Search for the cell housing the specified text and yield its [X, Y] center coordinate. 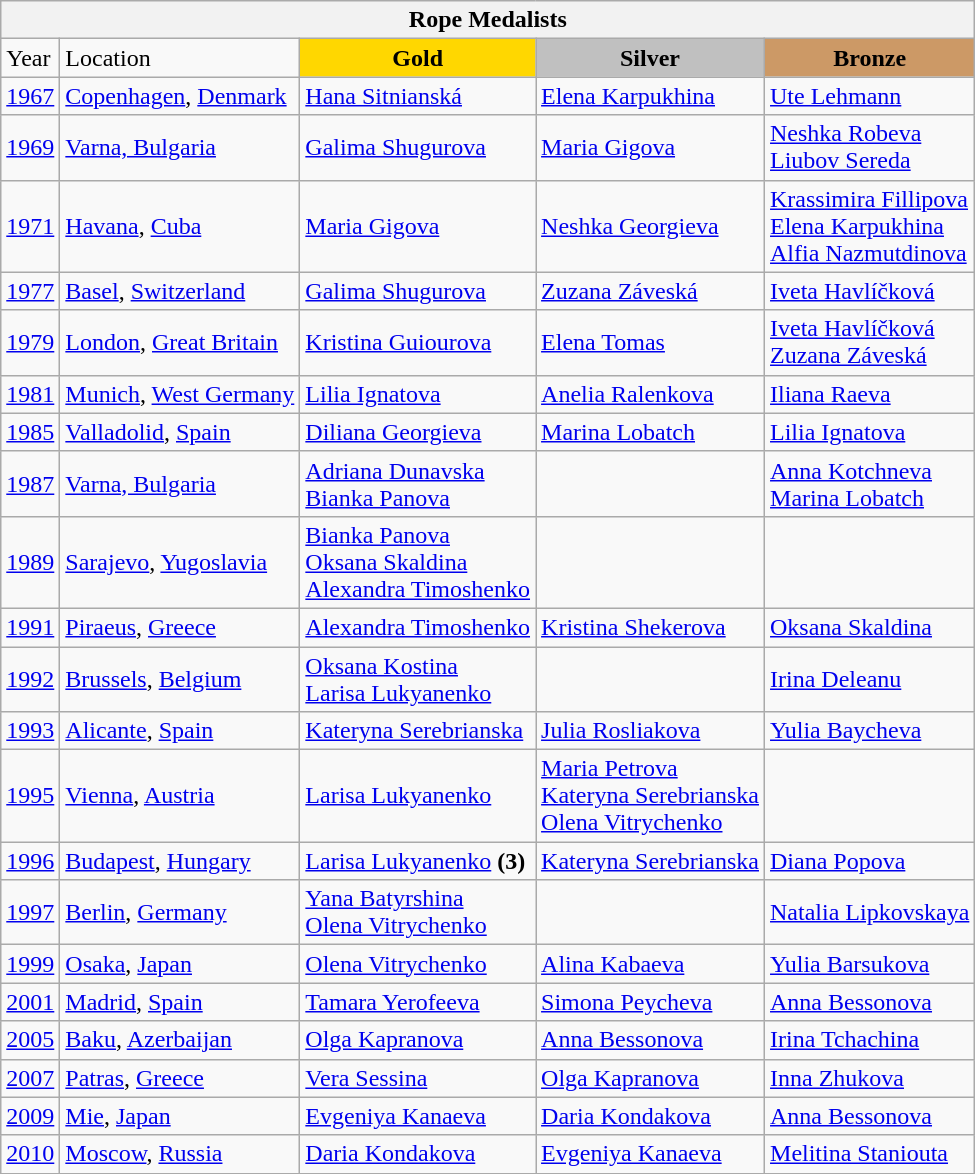
Kristina Guiourova [418, 342]
1981 [30, 394]
1993 [30, 731]
Neshka Georgieva [650, 226]
Piraeus, Greece [180, 627]
Yulia Barsukova [870, 964]
Brussels, Belgium [180, 678]
Mie, Japan [180, 1116]
Iveta Havlíčková [870, 291]
1977 [30, 291]
Kristina Shekerova [650, 627]
Melitina Staniouta [870, 1154]
Zuzana Záveská [650, 291]
Tamara Yerofeeva [418, 1002]
2010 [30, 1154]
Olena Vitrychenko [418, 964]
Julia Rosliakova [650, 731]
Vera Sessina [418, 1078]
Basel, Switzerland [180, 291]
Simona Peycheva [650, 1002]
Havana, Cuba [180, 226]
Moscow, Russia [180, 1154]
2001 [30, 1002]
Neshka Robeva Liubov Sereda [870, 148]
Oksana Skaldina [870, 627]
Vienna, Austria [180, 796]
Irina Tchachina [870, 1040]
2007 [30, 1078]
1991 [30, 627]
Iveta Havlíčková Zuzana Záveská [870, 342]
Elena Karpukhina [650, 96]
Natalia Lipkovskaya [870, 912]
Budapest, Hungary [180, 861]
Diliana Georgieva [418, 432]
Yulia Baycheva [870, 731]
Elena Tomas [650, 342]
Location [180, 58]
1989 [30, 562]
Krassimira Fillipova Elena Karpukhina Alfia Nazmutdinova [870, 226]
Copenhagen, Denmark [180, 96]
Inna Zhukova [870, 1078]
Osaka, Japan [180, 964]
1971 [30, 226]
Alina Kabaeva [650, 964]
1979 [30, 342]
1992 [30, 678]
Valladolid, Spain [180, 432]
1997 [30, 912]
1996 [30, 861]
Yana Batyrshina Olena Vitrychenko [418, 912]
Gold [418, 58]
Adriana Dunavska Bianka Panova [418, 484]
Diana Popova [870, 861]
London, Great Britain [180, 342]
Rope Medalists [488, 20]
Oksana Kostina Larisa Lukyanenko [418, 678]
Iliana Raeva [870, 394]
Marina Lobatch [650, 432]
Larisa Lukyanenko [418, 796]
Silver [650, 58]
2005 [30, 1040]
Hana Sitnianská [418, 96]
1969 [30, 148]
Anelia Ralenkova [650, 394]
Bianka Panova Oksana Skaldina Alexandra Timoshenko [418, 562]
Larisa Lukyanenko (3) [418, 861]
1999 [30, 964]
Ute Lehmann [870, 96]
1985 [30, 432]
Sarajevo, Yugoslavia [180, 562]
Alicante, Spain [180, 731]
Madrid, Spain [180, 1002]
Anna Kotchneva Marina Lobatch [870, 484]
Baku, Azerbaijan [180, 1040]
Alexandra Timoshenko [418, 627]
Munich, West Germany [180, 394]
Maria Petrova Kateryna Serebrianska Olena Vitrychenko [650, 796]
Bronze [870, 58]
1967 [30, 96]
Irina Deleanu [870, 678]
1995 [30, 796]
Year [30, 58]
1987 [30, 484]
Patras, Greece [180, 1078]
2009 [30, 1116]
Berlin, Germany [180, 912]
